Output the (X, Y) coordinate of the center of the cell containing the given text.  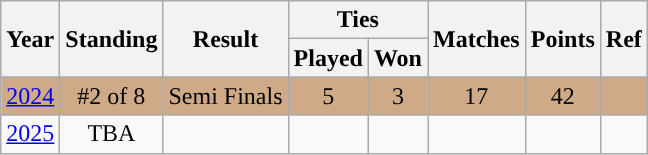
42 (562, 96)
5 (328, 96)
Standing (112, 39)
#2 of 8 (112, 96)
3 (398, 96)
Result (226, 39)
17 (477, 96)
Won (398, 58)
2024 (30, 96)
Ties (358, 20)
Played (328, 58)
Matches (477, 39)
2025 (30, 134)
Ref (624, 39)
Semi Finals (226, 96)
Points (562, 39)
TBA (112, 134)
Year (30, 39)
